Capture the cell that displays the provided text and extract its [X, Y] central coordinate. 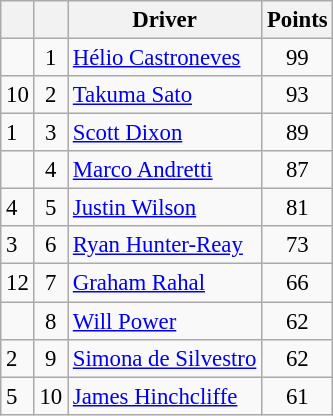
73 [298, 245]
9 [50, 358]
6 [50, 245]
99 [298, 58]
81 [298, 208]
12 [18, 283]
Driver [165, 20]
Graham Rahal [165, 283]
Will Power [165, 321]
Takuma Sato [165, 95]
Points [298, 20]
89 [298, 133]
Justin Wilson [165, 208]
Scott Dixon [165, 133]
James Hinchcliffe [165, 396]
Ryan Hunter-Reay [165, 245]
61 [298, 396]
8 [50, 321]
Simona de Silvestro [165, 358]
93 [298, 95]
7 [50, 283]
Marco Andretti [165, 170]
66 [298, 283]
87 [298, 170]
Hélio Castroneves [165, 58]
